Scan for the cell matching the given text and deliver its [x, y] coordinate at center. 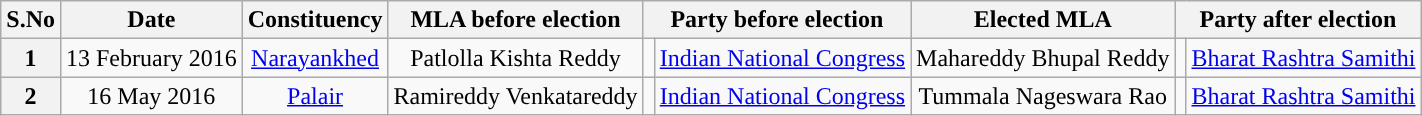
Mahareddy Bhupal Reddy [1043, 58]
Ramireddy Venkatareddy [516, 96]
Date [151, 20]
Elected MLA [1043, 20]
Constituency [315, 20]
Tummala Nageswara Rao [1043, 96]
Palair [315, 96]
Narayankhed [315, 58]
Patlolla Kishta Reddy [516, 58]
1 [31, 58]
Party after election [1298, 20]
13 February 2016 [151, 58]
Party before election [776, 20]
16 May 2016 [151, 96]
S.No [31, 20]
2 [31, 96]
MLA before election [516, 20]
